Provide the (X, Y) coordinate of the cell's center where the given text is located.  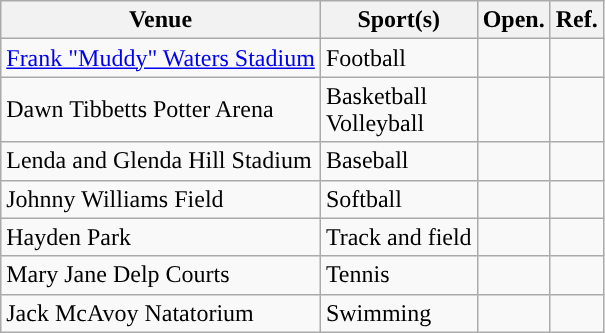
Football (398, 58)
Mary Jane Delp Courts (161, 275)
Dawn Tibbetts Potter Arena (161, 110)
Ref. (576, 20)
Johnny Williams Field (161, 199)
Jack McAvoy Natatorium (161, 313)
Baseball (398, 161)
Sport(s) (398, 20)
Hayden Park (161, 237)
Open. (514, 20)
Lenda and Glenda Hill Stadium (161, 161)
Basketball Volleyball (398, 110)
Swimming (398, 313)
Frank "Muddy" Waters Stadium (161, 58)
Softball (398, 199)
Tennis (398, 275)
Track and field (398, 237)
Venue (161, 20)
